Provide the (x, y) coordinate of the cell's center where the given text is located.  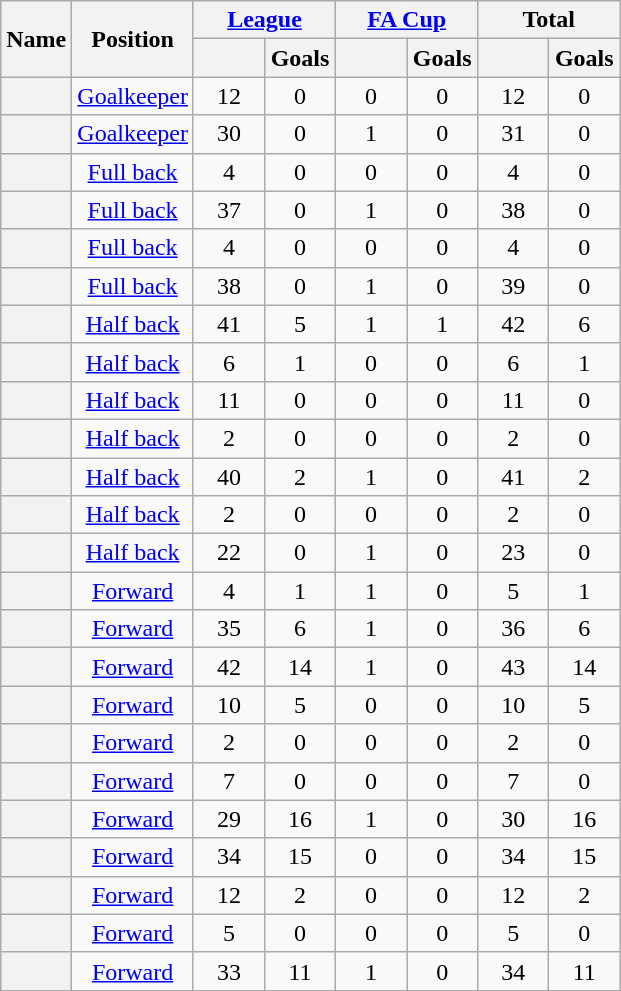
Name (36, 39)
Position (133, 39)
Total (549, 20)
40 (228, 477)
FA Cup (407, 20)
22 (228, 553)
33 (228, 971)
43 (514, 667)
31 (514, 134)
39 (514, 286)
36 (514, 629)
23 (514, 553)
29 (228, 819)
37 (228, 210)
League (264, 20)
35 (228, 629)
